Identify which cell holds the provided text, then report its (X, Y) central coordinate. 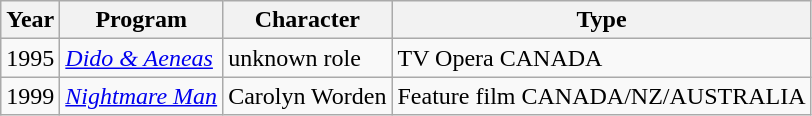
1999 (30, 96)
unknown role (308, 58)
1995 (30, 58)
Carolyn Worden (308, 96)
Nightmare Man (142, 96)
Year (30, 20)
Type (602, 20)
Character (308, 20)
Program (142, 20)
Dido & Aeneas (142, 58)
TV Opera CANADA (602, 58)
Feature film CANADA/NZ/AUSTRALIA (602, 96)
